Search for the cell housing the specified text and yield its (X, Y) center coordinate. 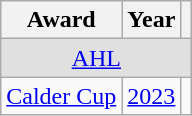
2023 (152, 96)
Calder Cup (62, 96)
AHL (96, 58)
Award (62, 20)
Year (152, 20)
